Provide the (X, Y) coordinate of the cell's center where the given text is located.  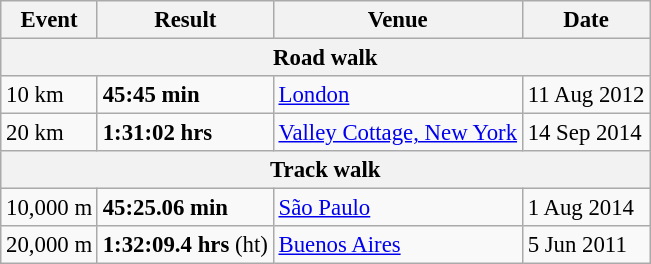
20,000 m (50, 245)
45:25.06 min (185, 208)
Date (586, 20)
20 km (50, 133)
Valley Cottage, New York (398, 133)
1:31:02 hrs (185, 133)
1:32:09.4 hrs (ht) (185, 245)
Venue (398, 20)
5 Jun 2011 (586, 245)
São Paulo (398, 208)
Road walk (326, 58)
14 Sep 2014 (586, 133)
11 Aug 2012 (586, 95)
1 Aug 2014 (586, 208)
Track walk (326, 170)
10 km (50, 95)
Event (50, 20)
London (398, 95)
10,000 m (50, 208)
Buenos Aires (398, 245)
45:45 min (185, 95)
Result (185, 20)
